Scan for the cell matching the given text and deliver its (x, y) coordinate at center. 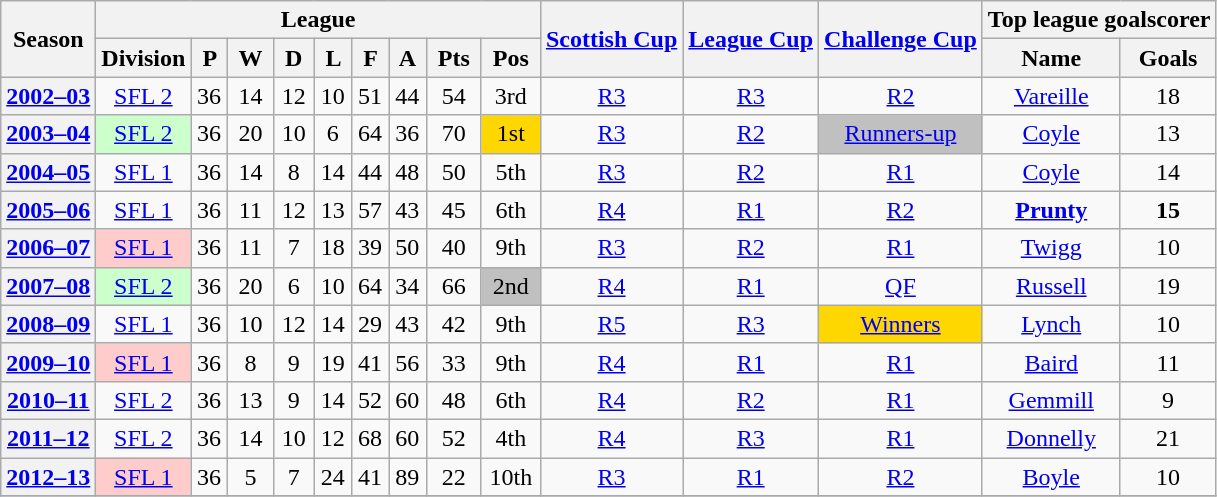
45 (454, 210)
Top league goalscorer (1099, 20)
21 (1168, 438)
29 (370, 324)
Donnelly (1051, 438)
W (250, 58)
66 (454, 286)
2004–05 (48, 172)
2011–12 (48, 438)
15 (1168, 210)
Baird (1051, 362)
Twigg (1051, 248)
5th (510, 172)
2005–06 (48, 210)
Lynch (1051, 324)
42 (454, 324)
10th (510, 477)
68 (370, 438)
54 (454, 96)
22 (454, 477)
2012–13 (48, 477)
39 (370, 248)
33 (454, 362)
2002–03 (48, 96)
P (209, 58)
Scottish Cup (611, 39)
Gemmill (1051, 400)
Goals (1168, 58)
Pos (510, 58)
5 (250, 477)
2010–11 (48, 400)
89 (407, 477)
2003–04 (48, 134)
Vareille (1051, 96)
Russell (1051, 286)
Pts (454, 58)
2nd (510, 286)
70 (454, 134)
2009–10 (48, 362)
3rd (510, 96)
2008–09 (48, 324)
4th (510, 438)
A (407, 58)
2006–07 (48, 248)
40 (454, 248)
F (370, 58)
D (293, 58)
League Cup (751, 39)
24 (333, 477)
34 (407, 286)
1st (510, 134)
Name (1051, 58)
56 (407, 362)
L (333, 58)
57 (370, 210)
Season (48, 39)
Boyle (1051, 477)
Challenge Cup (901, 39)
51 (370, 96)
League (318, 20)
Division (144, 58)
2007–08 (48, 286)
Prunty (1051, 210)
QF (901, 286)
R5 (611, 324)
Runners-up (901, 134)
Winners (901, 324)
